Scan for the cell matching the given text and deliver its (X, Y) coordinate at center. 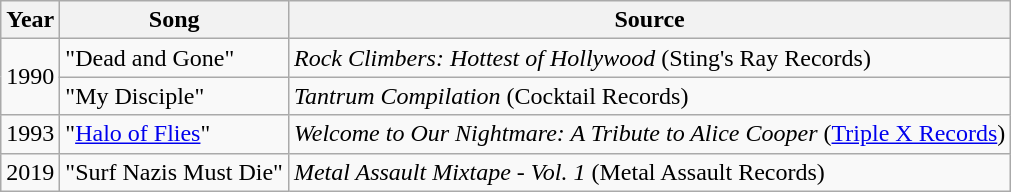
"Dead and Gone" (174, 58)
Tantrum Compilation (Cocktail Records) (649, 96)
"Halo of Flies" (174, 134)
Source (649, 20)
"Surf Nazis Must Die" (174, 172)
Year (30, 20)
Rock Climbers: Hottest of Hollywood (Sting's Ray Records) (649, 58)
Song (174, 20)
2019 (30, 172)
"My Disciple" (174, 96)
Metal Assault Mixtape - Vol. 1 (Metal Assault Records) (649, 172)
1993 (30, 134)
Welcome to Our Nightmare: A Tribute to Alice Cooper (Triple X Records) (649, 134)
1990 (30, 77)
